Return (X, Y) of the center of cell containing provided text 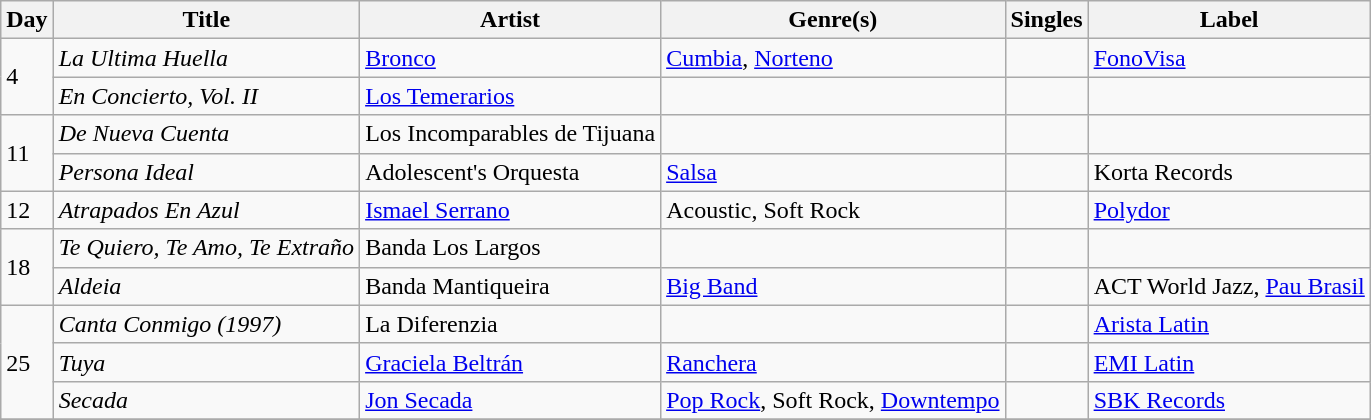
11 (27, 153)
Title (206, 20)
Acoustic, Soft Rock (833, 210)
La Ultima Huella (206, 58)
Bronco (510, 58)
Ismael Serrano (510, 210)
Secada (206, 400)
25 (27, 362)
Graciela Beltrán (510, 362)
Genre(s) (833, 20)
Te Quiero, Te Amo, Te Extraño (206, 248)
Los Temerarios (510, 96)
Day (27, 20)
Canta Conmigo (1997) (206, 324)
Banda Los Largos (510, 248)
EMI Latin (1229, 362)
FonoVisa (1229, 58)
Cumbia, Norteno (833, 58)
Polydor (1229, 210)
Artist (510, 20)
La Diferenzia (510, 324)
De Nueva Cuenta (206, 134)
Arista Latin (1229, 324)
Label (1229, 20)
12 (27, 210)
18 (27, 267)
Tuya (206, 362)
Salsa (833, 172)
Big Band (833, 286)
Atrapados En Azul (206, 210)
Singles (1046, 20)
Korta Records (1229, 172)
Pop Rock, Soft Rock, Downtempo (833, 400)
Ranchera (833, 362)
Persona Ideal (206, 172)
En Concierto, Vol. II (206, 96)
Jon Secada (510, 400)
SBK Records (1229, 400)
Banda Mantiqueira (510, 286)
4 (27, 77)
Aldeia (206, 286)
Los Incomparables de Tijuana (510, 134)
ACT World Jazz, Pau Brasil (1229, 286)
Adolescent's Orquesta (510, 172)
